Extract the (X, Y) coordinate from the center of the cell holding the provided text.  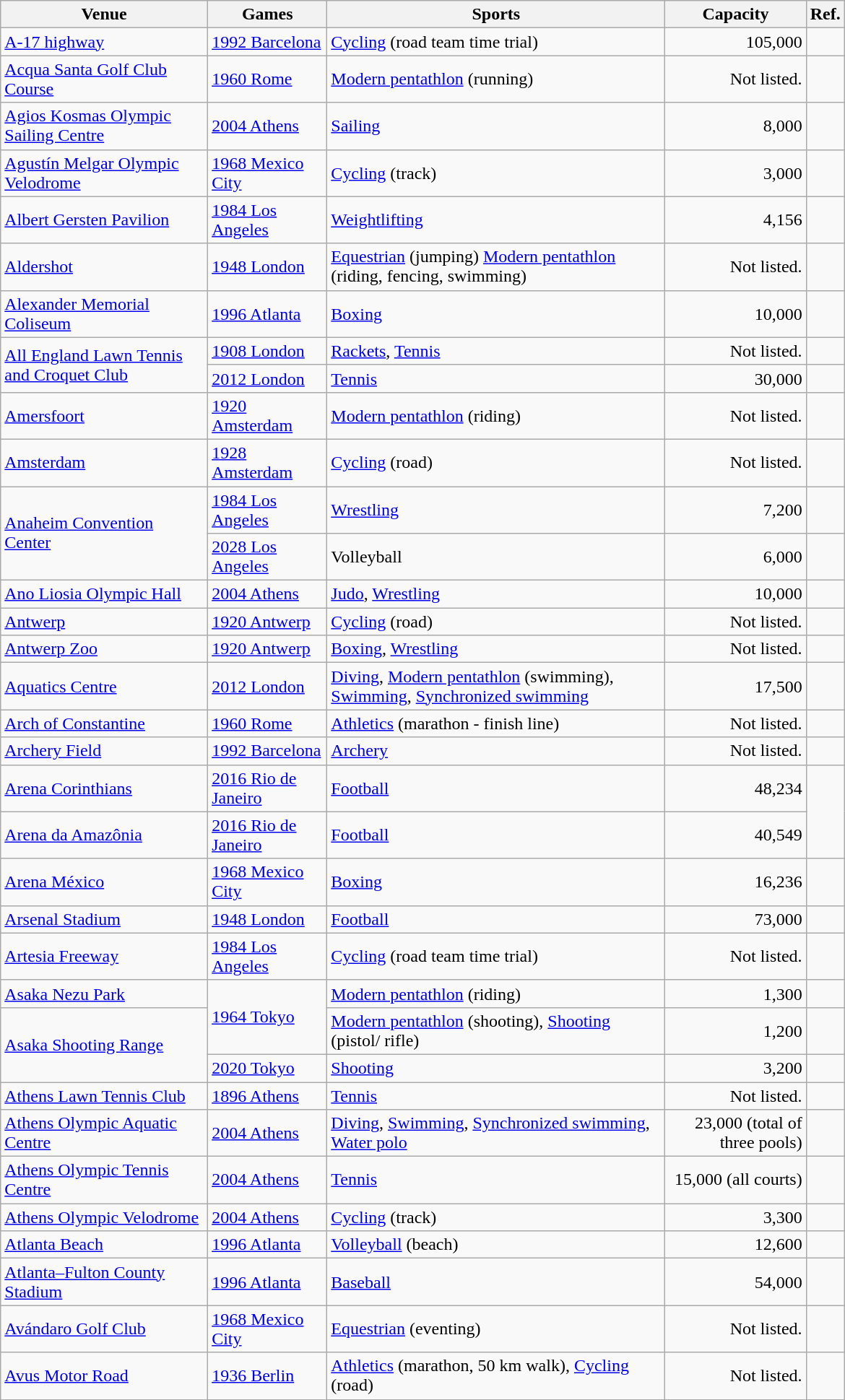
105,000 (735, 42)
Capacity (735, 14)
Volleyball (beach) (496, 1245)
Arena México (104, 882)
Boxing, Wrestling (496, 649)
54,000 (735, 1282)
Antwerp Zoo (104, 649)
Archery (496, 751)
Equestrian (eventing) (496, 1329)
Athens Olympic Velodrome (104, 1217)
40,549 (735, 835)
Athens Olympic Aquatic Centre (104, 1134)
1,200 (735, 1031)
All England Lawn Tennis and Croquet Club (104, 365)
Rackets, Tennis (496, 351)
15,000 (all courts) (735, 1180)
Acqua Santa Golf Club Course (104, 79)
3,200 (735, 1068)
1908 London (267, 351)
Aldershot (104, 267)
Artesia Freeway (104, 956)
Shooting (496, 1068)
A-17 highway (104, 42)
Archery Field (104, 751)
Ano Liosia Olympic Hall (104, 594)
Modern pentathlon (shooting), Shooting (pistol/ rifle) (496, 1031)
Baseball (496, 1282)
73,000 (735, 919)
Alexander Memorial Coliseum (104, 313)
Athletics (marathon, 50 km walk), Cycling (road) (496, 1376)
Avándaro Golf Club (104, 1329)
Amersfoort (104, 416)
7,200 (735, 510)
Sports (496, 14)
Arch of Constantine (104, 723)
1928 Amsterdam (267, 462)
12,600 (735, 1245)
1936 Berlin (267, 1376)
3,000 (735, 173)
Arsenal Stadium (104, 919)
Games (267, 14)
6,000 (735, 557)
Antwerp (104, 622)
Athens Lawn Tennis Club (104, 1095)
Aquatics Centre (104, 686)
Atlanta Beach (104, 1245)
Sailing (496, 126)
Modern pentathlon (running) (496, 79)
Diving, Modern pentathlon (swimming), Swimming, Synchronized swimming (496, 686)
Athletics (marathon - finish line) (496, 723)
Amsterdam (104, 462)
Arena da Amazônia (104, 835)
1920 Amsterdam (267, 416)
Judo, Wrestling (496, 594)
Asaka Shooting Range (104, 1044)
Avus Motor Road (104, 1376)
Arena Corinthians (104, 788)
Diving, Swimming, Synchronized swimming, Water polo (496, 1134)
1,300 (735, 994)
2028 Los Angeles (267, 557)
Volleyball (496, 557)
1896 Athens (267, 1095)
Venue (104, 14)
Ref. (825, 14)
Albert Gersten Pavilion (104, 219)
30,000 (735, 378)
16,236 (735, 882)
48,234 (735, 788)
23,000 (total of three pools) (735, 1134)
3,300 (735, 1217)
17,500 (735, 686)
Anaheim Convention Center (104, 534)
Athens Olympic Tennis Centre (104, 1180)
Equestrian (jumping) Modern pentathlon (riding, fencing, swimming) (496, 267)
Agios Kosmas Olympic Sailing Centre (104, 126)
Agustín Melgar Olympic Velodrome (104, 173)
Weightlifting (496, 219)
4,156 (735, 219)
8,000 (735, 126)
1964 Tokyo (267, 1017)
Asaka Nezu Park (104, 994)
2020 Tokyo (267, 1068)
Wrestling (496, 510)
Atlanta–Fulton County Stadium (104, 1282)
